Find where the given text appears and provide that cell's center as [x, y] coordinate. 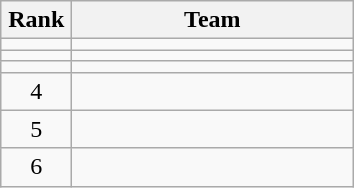
6 [36, 167]
Rank [36, 20]
5 [36, 129]
4 [36, 91]
Team [212, 20]
